Capture the cell that displays the provided text and extract its (X, Y) central coordinate. 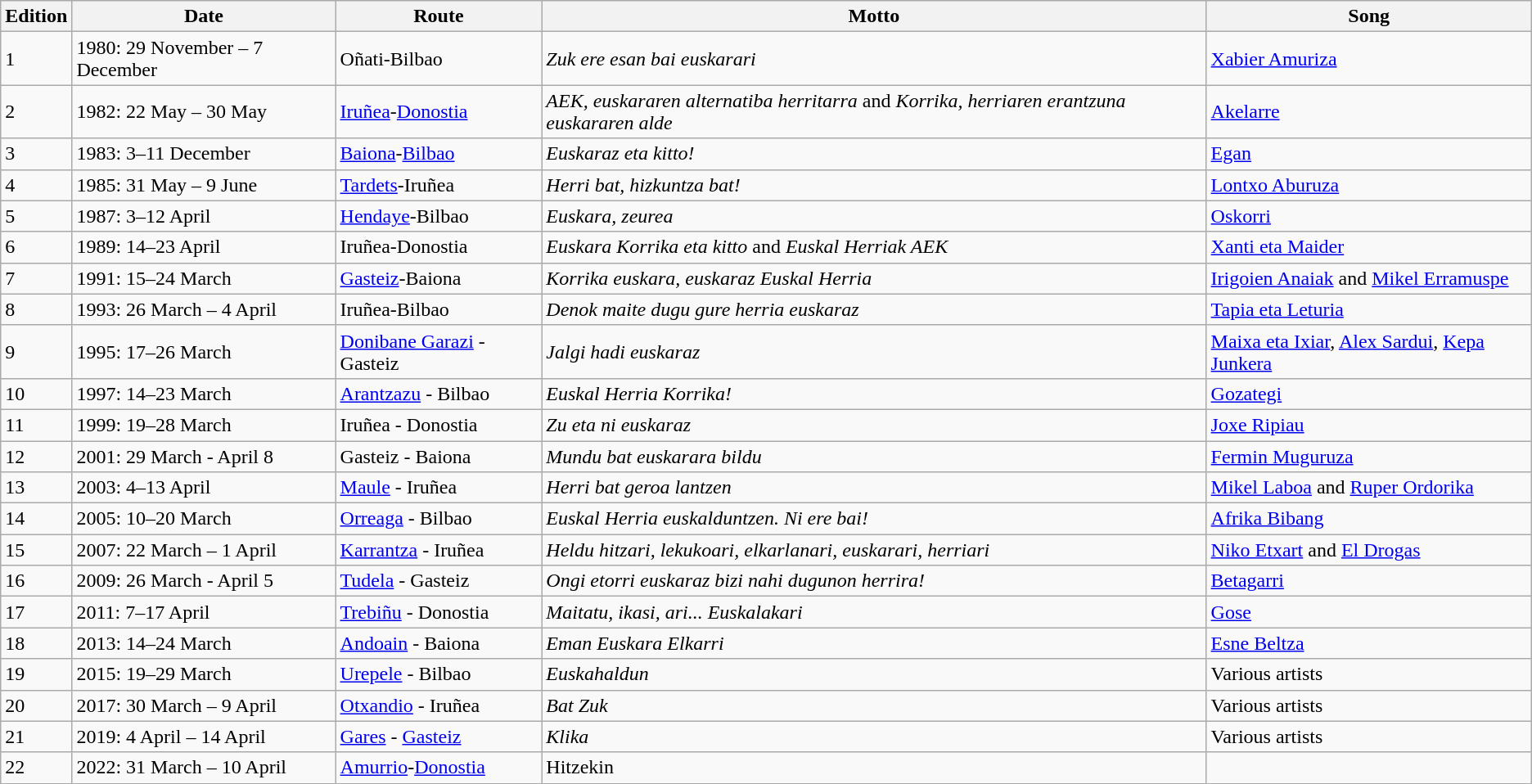
1982: 22 May – 30 May (204, 111)
Euskara Korrika eta kitto and Euskal Herriak AEK (874, 247)
1987: 3–12 April (204, 216)
2007: 22 March – 1 April (204, 550)
1980: 29 November – 7 December (204, 59)
18 (36, 643)
20 (36, 705)
9 (36, 352)
Xanti eta Maider (1368, 247)
Oñati-Bilbao (439, 59)
Euskara, zeurea (874, 216)
7 (36, 278)
Iruñea - Donostia (439, 425)
2 (36, 111)
2022: 31 March – 10 April (204, 768)
Maule - Iruñea (439, 488)
Edition (36, 16)
Song (1368, 16)
Gares - Gasteiz (439, 737)
1983: 3–11 December (204, 154)
Urepele - Bilbao (439, 674)
Zuk ere esan bai euskarari (874, 59)
Maixa eta Ixiar, Alex Sardui, Kepa Junkera (1368, 352)
Ongi etorri euskaraz bizi nahi dugunon herrira! (874, 581)
Jalgi hadi euskaraz (874, 352)
Eman Euskara Elkarri (874, 643)
Lontxo Aburuza (1368, 185)
Bat Zuk (874, 705)
19 (36, 674)
Otxandio - Iruñea (439, 705)
Akelarre (1368, 111)
2015: 19–29 March (204, 674)
Fermin Muguruza (1368, 456)
21 (36, 737)
14 (36, 519)
Euskal Herria Korrika! (874, 394)
Euskahaldun (874, 674)
1985: 31 May – 9 June (204, 185)
Gasteiz-Baiona (439, 278)
8 (36, 309)
11 (36, 425)
Orreaga - Bilbao (439, 519)
Betagarri (1368, 581)
4 (36, 185)
1997: 14–23 March (204, 394)
1995: 17–26 March (204, 352)
2011: 7–17 April (204, 612)
Mundu bat euskarara bildu (874, 456)
Donibane Garazi - Gasteiz (439, 352)
Joxe Ripiau (1368, 425)
2009: 26 March - April 5 (204, 581)
12 (36, 456)
Denok maite dugu gure herria euskaraz (874, 309)
Mikel Laboa and Ruper Ordorika (1368, 488)
Euskal Herria euskalduntzen. Ni ere bai! (874, 519)
AEK, euskararen alternatiba herritarra and Korrika, herriaren erantzuna euskararen alde (874, 111)
Tudela - Gasteiz (439, 581)
Hendaye-Bilbao (439, 216)
Herri bat, hizkuntza bat! (874, 185)
Amurrio-Donostia (439, 768)
Egan (1368, 154)
13 (36, 488)
Afrika Bibang (1368, 519)
1991: 15–24 March (204, 278)
Zu eta ni euskaraz (874, 425)
Gozategi (1368, 394)
Maitatu, ikasi, ari... Euskalakari (874, 612)
1993: 26 March – 4 April (204, 309)
Gose (1368, 612)
Esne Beltza (1368, 643)
Irigoien Anaiak and Mikel Erramuspe (1368, 278)
Andoain - Baiona (439, 643)
2017: 30 March – 9 April (204, 705)
2019: 4 April – 14 April (204, 737)
Gasteiz - Baiona (439, 456)
10 (36, 394)
Iruñea-Bilbao (439, 309)
Hitzekin (874, 768)
1999: 19–28 March (204, 425)
16 (36, 581)
Xabier Amuriza (1368, 59)
Baiona-Bilbao (439, 154)
Route (439, 16)
Korrika euskara, euskaraz Euskal Herria (874, 278)
Klika (874, 737)
2003: 4–13 April (204, 488)
3 (36, 154)
15 (36, 550)
Tardets-Iruñea (439, 185)
Motto (874, 16)
1 (36, 59)
Niko Etxart and El Drogas (1368, 550)
6 (36, 247)
Herri bat geroa lantzen (874, 488)
Trebiñu - Donostia (439, 612)
Euskaraz eta kitto! (874, 154)
2001: 29 March - April 8 (204, 456)
2005: 10–20 March (204, 519)
Date (204, 16)
17 (36, 612)
5 (36, 216)
2013: 14–24 March (204, 643)
Oskorri (1368, 216)
22 (36, 768)
Heldu hitzari, lekukoari, elkarlanari, euskarari, herriari (874, 550)
Karrantza - Iruñea (439, 550)
1989: 14–23 April (204, 247)
Tapia eta Leturia (1368, 309)
Arantzazu - Bilbao (439, 394)
